Capture the cell that displays the provided text and extract its [X, Y] central coordinate. 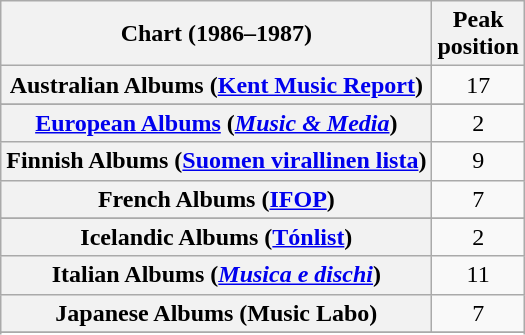
European Albums (Music & Media) [216, 123]
Peakposition [478, 34]
French Albums (IFOP) [216, 199]
Finnish Albums (Suomen virallinen lista) [216, 161]
Australian Albums (Kent Music Report) [216, 85]
Japanese Albums (Music Labo) [216, 313]
Italian Albums (Musica e dischi) [216, 275]
Icelandic Albums (Tónlist) [216, 237]
17 [478, 85]
9 [478, 161]
11 [478, 275]
Chart (1986–1987) [216, 34]
